Pinpoint the cell where the given text exists, returning its (x, y) midpoint coordinate. 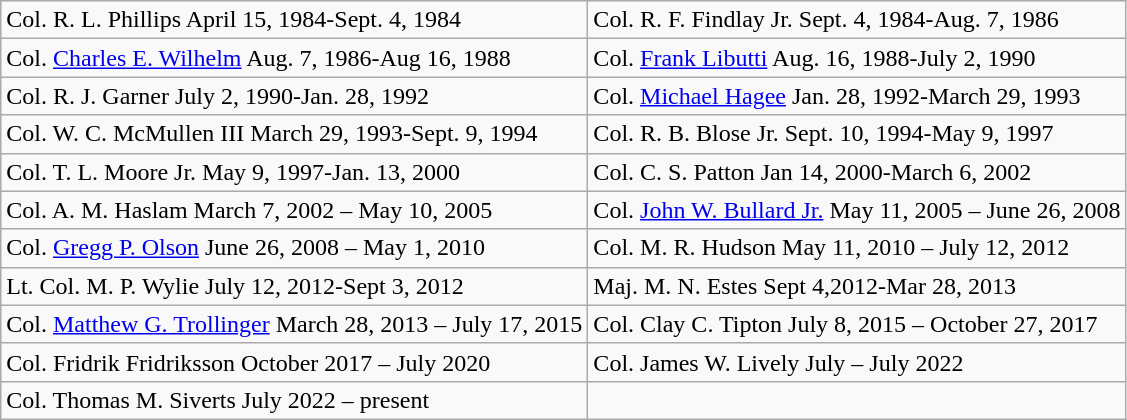
Col. John W. Bullard Jr. May 11, 2005 – June 26, 2008 (857, 210)
Col. C. S. Patton Jan 14, 2000-March 6, 2002 (857, 172)
Col. Matthew G. Trollinger March 28, 2013 – July 17, 2015 (294, 324)
Col. Charles E. Wilhelm Aug. 7, 1986-Aug 16, 1988 (294, 58)
Col. R. L. Phillips April 15, 1984-Sept. 4, 1984 (294, 20)
Col. Thomas M. Siverts July 2022 – present (294, 400)
Col. W. C. McMullen III March 29, 1993-Sept. 9, 1994 (294, 134)
Col. R. F. Findlay Jr. Sept. 4, 1984-Aug. 7, 1986 (857, 20)
Col. R. B. Blose Jr. Sept. 10, 1994-May 9, 1997 (857, 134)
Col. M. R. Hudson May 11, 2010 – July 12, 2012 (857, 248)
Col. A. M. Haslam March 7, 2002 – May 10, 2005 (294, 210)
Col. Frank Libutti Aug. 16, 1988-July 2, 1990 (857, 58)
Col. Gregg P. Olson June 26, 2008 – May 1, 2010 (294, 248)
Col. R. J. Garner July 2, 1990-Jan. 28, 1992 (294, 96)
Col. James W. Lively July – July 2022 (857, 362)
Lt. Col. M. P. Wylie July 12, 2012-Sept 3, 2012 (294, 286)
Col. Fridrik Fridriksson October 2017 – July 2020 (294, 362)
Maj. M. N. Estes Sept 4,2012-Mar 28, 2013 (857, 286)
Col. Clay C. Tipton July 8, 2015 – October 27, 2017 (857, 324)
Col. T. L. Moore Jr. May 9, 1997-Jan. 13, 2000 (294, 172)
Col. Michael Hagee Jan. 28, 1992-March 29, 1993 (857, 96)
